Determine the [x, y] coordinate at the center of the cell enclosing the given text.  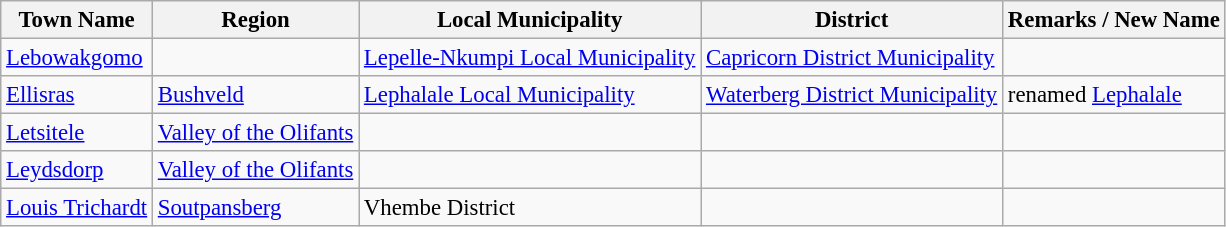
Capricorn District Municipality [852, 58]
Leydsdorp [77, 170]
Soutpansberg [255, 208]
Vhembe District [530, 208]
Bushveld [255, 95]
Town Name [77, 20]
Lepelle-Nkumpi Local Municipality [530, 58]
Region [255, 20]
District [852, 20]
Lephalale Local Municipality [530, 95]
renamed Lephalale [1114, 95]
Remarks / New Name [1114, 20]
Lebowakgomo [77, 58]
Ellisras [77, 95]
Waterberg District Municipality [852, 95]
Local Municipality [530, 20]
Letsitele [77, 133]
Louis Trichardt [77, 208]
